Pinpoint the cell where the given text exists, returning its (X, Y) midpoint coordinate. 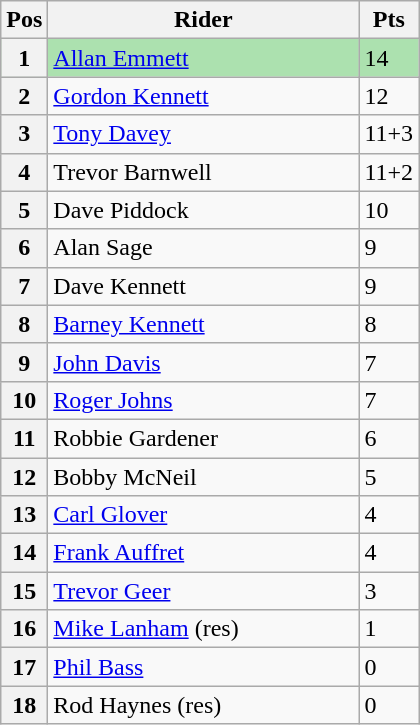
16 (24, 629)
Barney Kennett (204, 324)
Carl Glover (204, 515)
Pos (24, 20)
11+2 (389, 172)
Alan Sage (204, 248)
Roger Johns (204, 400)
Rider (204, 20)
Robbie Gardener (204, 438)
Allan Emmett (204, 58)
15 (24, 591)
Dave Kennett (204, 286)
11 (24, 438)
Frank Auffret (204, 553)
2 (24, 96)
Bobby McNeil (204, 477)
18 (24, 705)
Mike Lanham (res) (204, 629)
Trevor Geer (204, 591)
Dave Piddock (204, 210)
17 (24, 667)
Gordon Kennett (204, 96)
Pts (389, 20)
Phil Bass (204, 667)
Rod Haynes (res) (204, 705)
Tony Davey (204, 134)
John Davis (204, 362)
11+3 (389, 134)
13 (24, 515)
Trevor Barnwell (204, 172)
